From the cell containing the given text, extract its center point as (X, Y) coordinate. 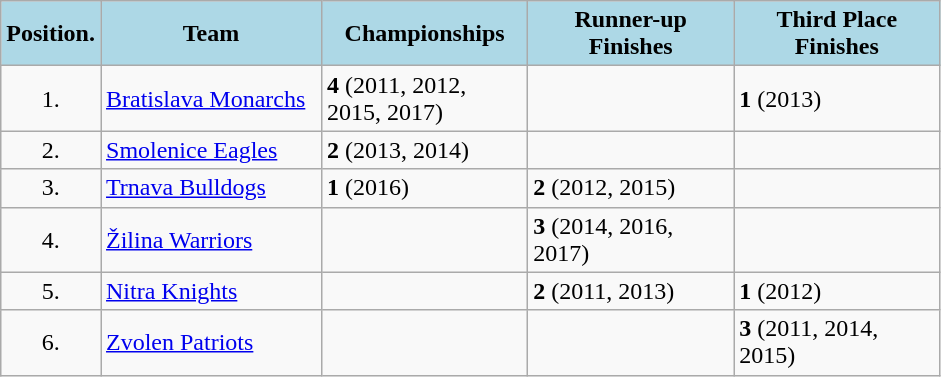
Position. (51, 34)
Runner-up Finishes (631, 34)
Nitra Knights (210, 291)
2. (51, 150)
3. (51, 188)
2 (2011, 2013) (631, 291)
Bratislava Monarchs (210, 98)
6. (51, 342)
Žilina Warriors (210, 240)
1 (2012) (837, 291)
3 (2014, 2016, 2017) (631, 240)
Smolenice Eagles (210, 150)
3 (2011, 2014, 2015) (837, 342)
1 (2013) (837, 98)
4. (51, 240)
4 (2011, 2012, 2015, 2017) (425, 98)
Trnava Bulldogs (210, 188)
2 (2013, 2014) (425, 150)
5. (51, 291)
Zvolen Patriots (210, 342)
Championships (425, 34)
Third Place Finishes (837, 34)
Team (210, 34)
2 (2012, 2015) (631, 188)
1. (51, 98)
1 (2016) (425, 188)
